Determine the (X, Y) coordinate at the center of the cell enclosing the given text.  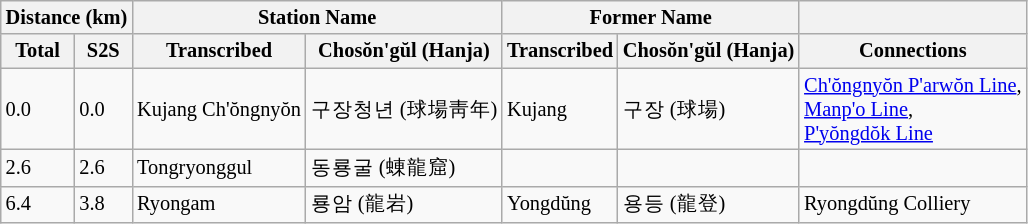
Kujang Ch'ŏngnyŏn (219, 109)
구장 (球場) (708, 109)
Total (38, 51)
Ch'ŏngnyŏn P'arwŏn Line,Manp'o Line,P'yŏngdŏk Line (912, 109)
동룡굴 (蝀龍窟) (404, 168)
6.4 (38, 204)
용등 (龍登) (708, 204)
룡암 (龍岩) (404, 204)
구장청년 (球場靑年) (404, 109)
Distance (km) (66, 17)
Yongdŭng (560, 204)
Kujang (560, 109)
Ryongam (219, 204)
S2S (103, 51)
Connections (912, 51)
Former Name (650, 17)
Tongryonggul (219, 168)
Ryongdŭng Colliery (912, 204)
3.8 (103, 204)
Station Name (317, 17)
